Pinpoint the cell where the given text exists, returning its [X, Y] midpoint coordinate. 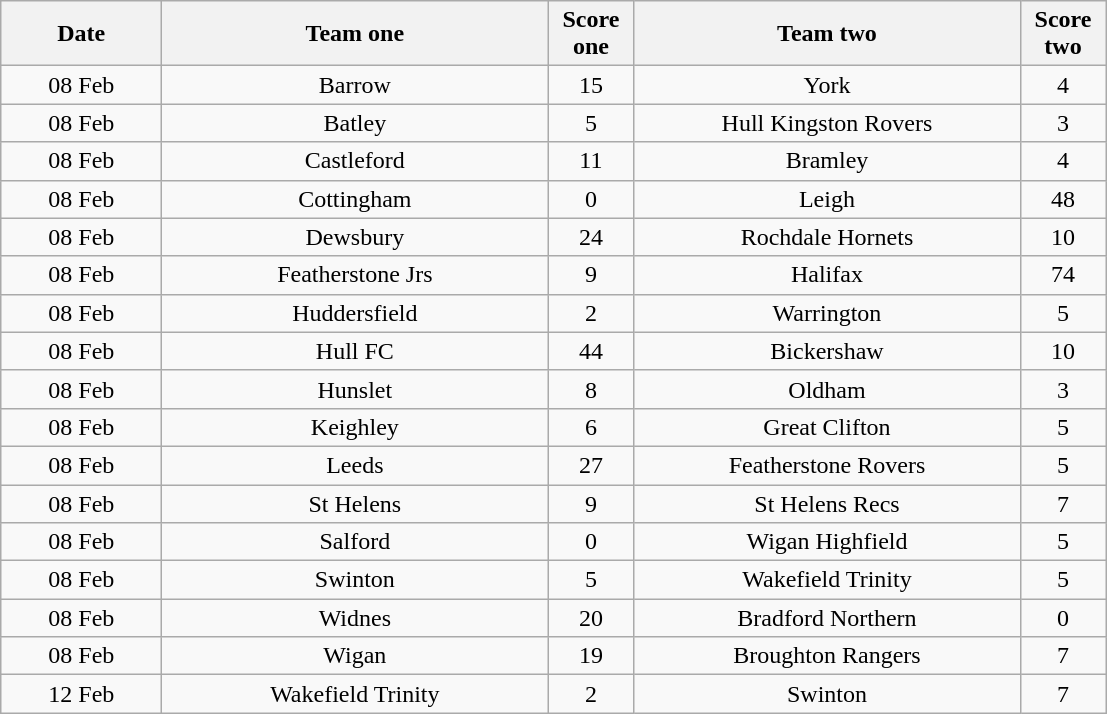
Bramley [827, 161]
Team two [827, 34]
15 [591, 85]
Oldham [827, 389]
Featherstone Jrs [355, 275]
20 [591, 618]
Featherstone Rovers [827, 465]
8 [591, 389]
Warrington [827, 313]
Rochdale Hornets [827, 237]
Score two [1063, 34]
Huddersfield [355, 313]
Great Clifton [827, 427]
Keighley [355, 427]
St Helens Recs [827, 503]
Dewsbury [355, 237]
Bradford Northern [827, 618]
Barrow [355, 85]
12 Feb [82, 694]
St Helens [355, 503]
Wigan Highfield [827, 542]
44 [591, 351]
27 [591, 465]
Halifax [827, 275]
Team one [355, 34]
74 [1063, 275]
Salford [355, 542]
Widnes [355, 618]
6 [591, 427]
Hull Kingston Rovers [827, 123]
Castleford [355, 161]
Date [82, 34]
York [827, 85]
Batley [355, 123]
Leeds [355, 465]
Broughton Rangers [827, 656]
19 [591, 656]
Hull FC [355, 351]
Bickershaw [827, 351]
Hunslet [355, 389]
11 [591, 161]
Score one [591, 34]
48 [1063, 199]
Cottingham [355, 199]
Wigan [355, 656]
Leigh [827, 199]
24 [591, 237]
